Find where the given text appears and provide that cell's center as [X, Y] coordinate. 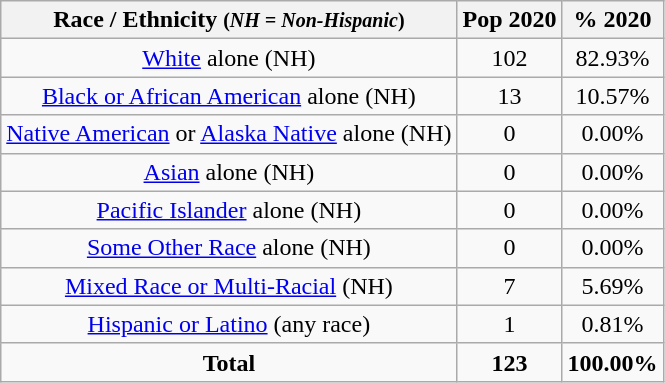
Native American or Alaska Native alone (NH) [229, 134]
1 [510, 324]
102 [510, 58]
Pop 2020 [510, 20]
Some Other Race alone (NH) [229, 248]
Pacific Islander alone (NH) [229, 210]
Race / Ethnicity (NH = Non-Hispanic) [229, 20]
0.81% [612, 324]
5.69% [612, 286]
13 [510, 96]
Asian alone (NH) [229, 172]
% 2020 [612, 20]
7 [510, 286]
10.57% [612, 96]
Mixed Race or Multi-Racial (NH) [229, 286]
Total [229, 362]
Black or African American alone (NH) [229, 96]
82.93% [612, 58]
White alone (NH) [229, 58]
100.00% [612, 362]
123 [510, 362]
Hispanic or Latino (any race) [229, 324]
